For the text-containing cell, return its midpoint in [X, Y] coordinate format. 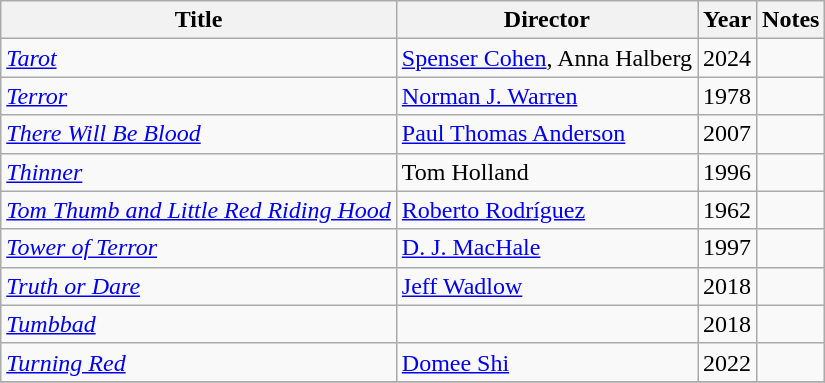
Tarot [199, 58]
Tom Thumb and Little Red Riding Hood [199, 210]
D. J. MacHale [546, 248]
Roberto Rodríguez [546, 210]
1978 [728, 96]
Title [199, 20]
Paul Thomas Anderson [546, 134]
Notes [791, 20]
Domee Shi [546, 362]
2007 [728, 134]
Year [728, 20]
Terror [199, 96]
Spenser Cohen, Anna Halberg [546, 58]
1962 [728, 210]
Jeff Wadlow [546, 286]
Truth or Dare [199, 286]
Tumbbad [199, 324]
Turning Red [199, 362]
Director [546, 20]
Tower of Terror [199, 248]
2022 [728, 362]
Tom Holland [546, 172]
There Will Be Blood [199, 134]
1996 [728, 172]
1997 [728, 248]
2024 [728, 58]
Norman J. Warren [546, 96]
Thinner [199, 172]
